Detect which cell encompasses the target text, then output its (X, Y) center coordinate. 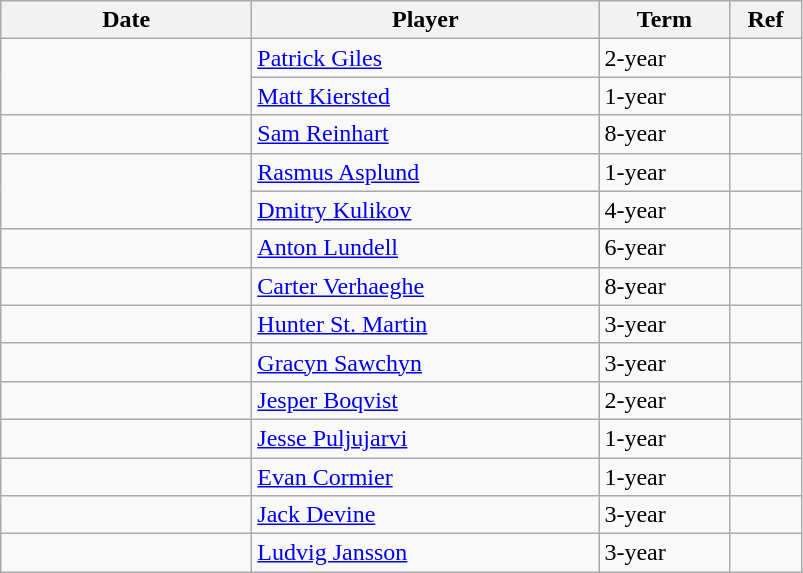
Date (126, 20)
Jesse Puljujarvi (426, 438)
Evan Cormier (426, 477)
Ref (766, 20)
Jack Devine (426, 515)
Sam Reinhart (426, 134)
Jesper Boqvist (426, 400)
6-year (664, 248)
Ludvig Jansson (426, 553)
Anton Lundell (426, 248)
Term (664, 20)
Rasmus Asplund (426, 172)
Gracyn Sawchyn (426, 362)
Matt Kiersted (426, 96)
Player (426, 20)
Patrick Giles (426, 58)
Hunter St. Martin (426, 324)
4-year (664, 210)
Carter Verhaeghe (426, 286)
Dmitry Kulikov (426, 210)
